For the text-containing cell, return its midpoint in (x, y) coordinate format. 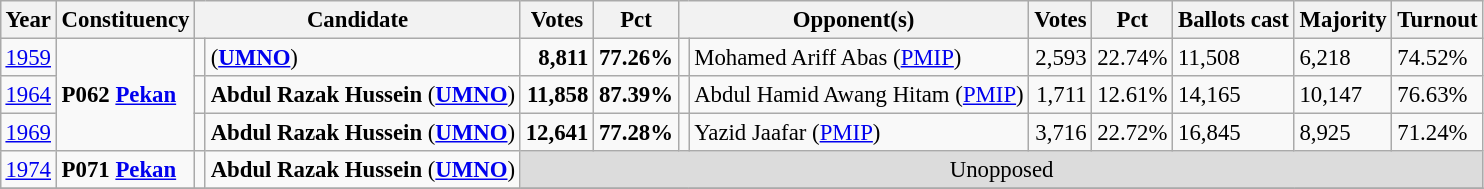
22.74% (1132, 57)
P062 Pekan (125, 94)
(UMNO) (362, 57)
Yazid Jaafar (PMIP) (859, 133)
77.26% (636, 57)
2,593 (1060, 57)
Year (28, 20)
Unopposed (1001, 170)
1959 (28, 57)
77.28% (636, 133)
76.63% (1438, 95)
1964 (28, 95)
Mohamed Ariff Abas (PMIP) (859, 57)
12,641 (556, 133)
14,165 (1234, 95)
87.39% (636, 95)
8,811 (556, 57)
74.52% (1438, 57)
6,218 (1343, 57)
11,858 (556, 95)
Majority (1343, 20)
3,716 (1060, 133)
1,711 (1060, 95)
Turnout (1438, 20)
71.24% (1438, 133)
P071 Pekan (125, 170)
Abdul Hamid Awang Hitam (PMIP) (859, 95)
16,845 (1234, 133)
10,147 (1343, 95)
Ballots cast (1234, 20)
Constituency (125, 20)
11,508 (1234, 57)
22.72% (1132, 133)
1969 (28, 133)
1974 (28, 170)
Candidate (358, 20)
12.61% (1132, 95)
8,925 (1343, 133)
Opponent(s) (854, 20)
